Return [X, Y] of the center of cell containing provided text 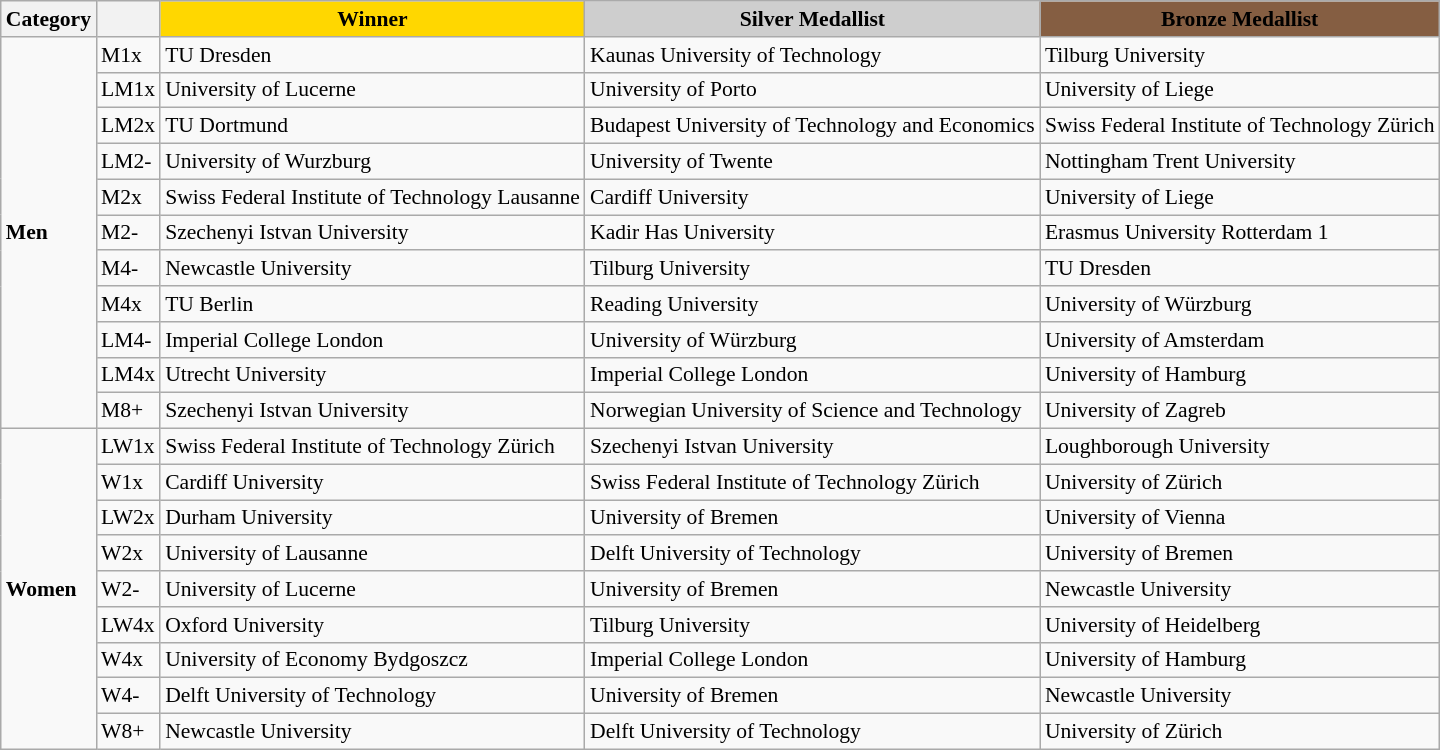
Swiss Federal Institute of Technology Lausanne [372, 197]
M4x [128, 304]
M2- [128, 233]
M8+ [128, 411]
LM4x [128, 375]
Budapest University of Technology and Economics [812, 126]
University of Economy Bydgoszcz [372, 660]
University of Porto [812, 90]
M1x [128, 55]
Nottingham Trent University [1240, 162]
Durham University [372, 518]
LW1x [128, 447]
W2x [128, 554]
W4- [128, 696]
LW2x [128, 518]
W2- [128, 589]
M2x [128, 197]
LM2x [128, 126]
Women [48, 590]
W1x [128, 482]
Bronze Medallist [1240, 19]
University of Zagreb [1240, 411]
Silver Medallist [812, 19]
W4x [128, 660]
University of Twente [812, 162]
Oxford University [372, 625]
LM2- [128, 162]
LM1x [128, 90]
Kaunas University of Technology [812, 55]
LM4- [128, 340]
Category [48, 19]
Norwegian University of Science and Technology [812, 411]
Loughborough University [1240, 447]
Winner [372, 19]
Kadir Has University [812, 233]
University of Amsterdam [1240, 340]
University of Heidelberg [1240, 625]
University of Wurzburg [372, 162]
W8+ [128, 732]
M4- [128, 269]
University of Vienna [1240, 518]
TU Berlin [372, 304]
TU Dortmund [372, 126]
Men [48, 233]
Reading University [812, 304]
LW4x [128, 625]
Utrecht University [372, 375]
University of Lausanne [372, 554]
Erasmus University Rotterdam 1 [1240, 233]
